Extract the [X, Y] coordinate from the center of the cell holding the provided text.  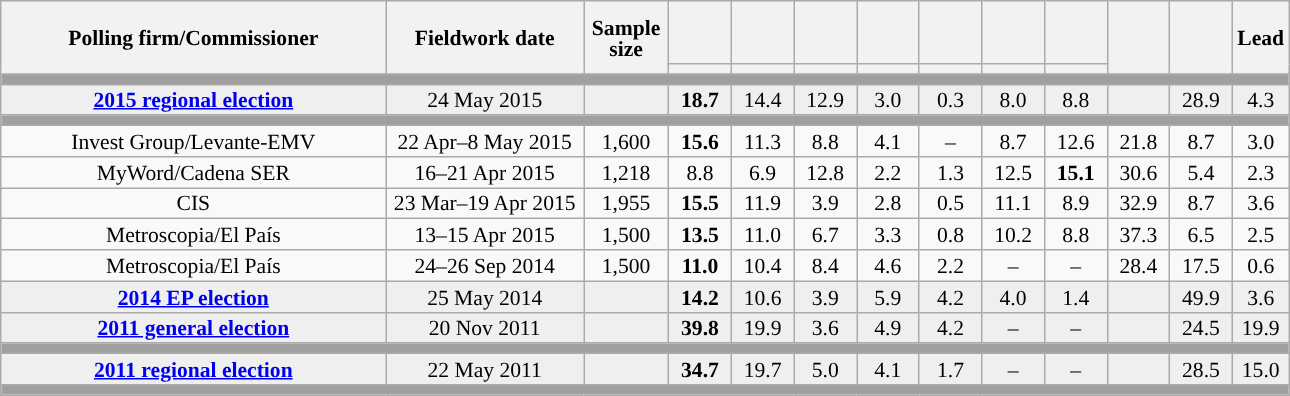
Invest Group/Levante-EMV [194, 142]
37.3 [1138, 234]
34.7 [700, 370]
24 May 2015 [485, 100]
MyWord/Cadena SER [194, 172]
18.7 [700, 100]
22 Apr–8 May 2015 [485, 142]
0.8 [950, 234]
25 May 2014 [485, 296]
39.8 [700, 328]
12.5 [1014, 172]
28.4 [1138, 266]
5.9 [888, 296]
6.5 [1202, 234]
2015 regional election [194, 100]
28.9 [1202, 100]
12.8 [826, 172]
14.4 [762, 100]
3.3 [888, 234]
CIS [194, 204]
1,218 [626, 172]
49.9 [1202, 296]
30.6 [1138, 172]
2011 general election [194, 328]
10.2 [1014, 234]
Fieldwork date [485, 38]
4.9 [888, 328]
15.5 [700, 204]
15.6 [700, 142]
8.4 [826, 266]
19.7 [762, 370]
15.1 [1076, 172]
8.0 [1014, 100]
2.5 [1260, 234]
24.5 [1202, 328]
1,955 [626, 204]
15.0 [1260, 370]
11.3 [762, 142]
6.9 [762, 172]
6.7 [826, 234]
13–15 Apr 2015 [485, 234]
0.6 [1260, 266]
11.9 [762, 204]
0.5 [950, 204]
Sample size [626, 38]
4.6 [888, 266]
10.4 [762, 266]
1.3 [950, 172]
11.1 [1014, 204]
Lead [1260, 38]
4.0 [1014, 296]
0.3 [950, 100]
20 Nov 2011 [485, 328]
32.9 [1138, 204]
2011 regional election [194, 370]
13.5 [700, 234]
10.6 [762, 296]
8.9 [1076, 204]
14.2 [700, 296]
1.7 [950, 370]
23 Mar–19 Apr 2015 [485, 204]
22 May 2011 [485, 370]
Polling firm/Commissioner [194, 38]
1.4 [1076, 296]
1,600 [626, 142]
4.3 [1260, 100]
5.0 [826, 370]
16–21 Apr 2015 [485, 172]
12.6 [1076, 142]
17.5 [1202, 266]
2.3 [1260, 172]
5.4 [1202, 172]
2014 EP election [194, 296]
12.9 [826, 100]
28.5 [1202, 370]
21.8 [1138, 142]
2.8 [888, 204]
24–26 Sep 2014 [485, 266]
